From the cell containing the given text, extract its center point as (x, y) coordinate. 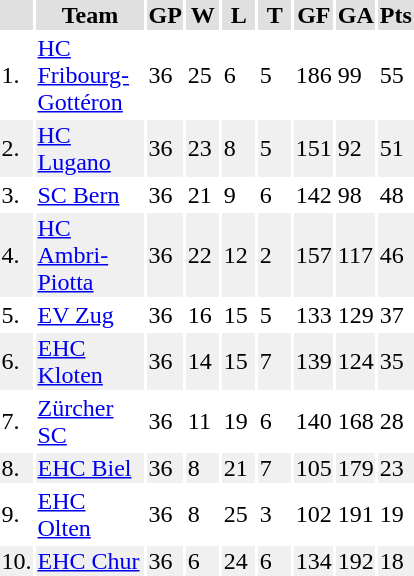
6. (16, 362)
10. (16, 561)
16 (202, 315)
2. (16, 148)
51 (396, 148)
134 (314, 561)
W (202, 15)
9 (238, 195)
HC Ambri-Piotta (90, 255)
142 (314, 195)
14 (202, 362)
GP (165, 15)
18 (396, 561)
129 (356, 315)
105 (314, 468)
37 (396, 315)
168 (356, 422)
99 (356, 75)
133 (314, 315)
124 (356, 362)
179 (356, 468)
Team (90, 15)
7. (16, 422)
117 (356, 255)
192 (356, 561)
EV Zug (90, 315)
151 (314, 148)
8. (16, 468)
28 (396, 422)
11 (202, 422)
1. (16, 75)
Pts (396, 15)
4. (16, 255)
12 (238, 255)
48 (396, 195)
55 (396, 75)
5. (16, 315)
24 (238, 561)
92 (356, 148)
T (274, 15)
139 (314, 362)
46 (396, 255)
3. (16, 195)
3 (274, 514)
186 (314, 75)
EHC Chur (90, 561)
2 (274, 255)
GF (314, 15)
HC Lugano (90, 148)
9. (16, 514)
35 (396, 362)
Zürcher SC (90, 422)
L (238, 15)
22 (202, 255)
SC Bern (90, 195)
191 (356, 514)
EHC Kloten (90, 362)
98 (356, 195)
EHC Biel (90, 468)
HC Fribourg-Gottéron (90, 75)
140 (314, 422)
GA (356, 15)
157 (314, 255)
EHC Olten (90, 514)
102 (314, 514)
